Find where the given text appears and provide that cell's center as (x, y) coordinate. 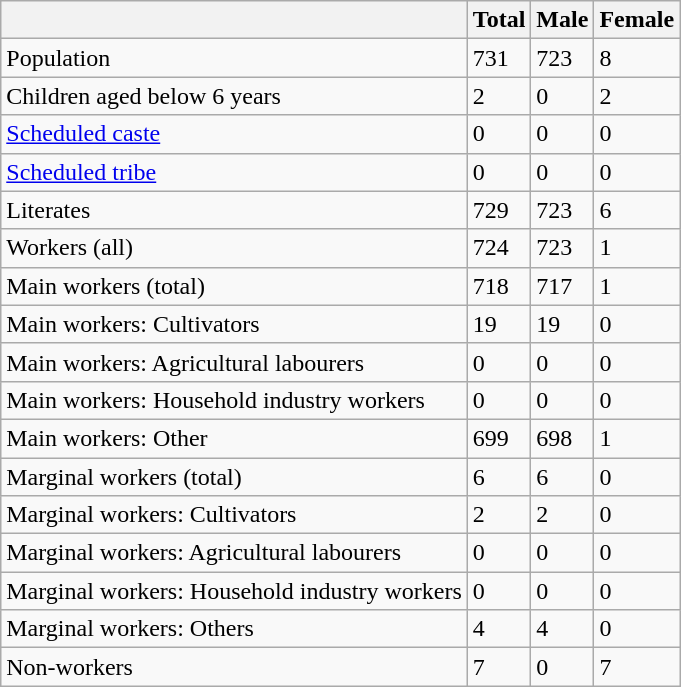
Male (562, 20)
Main workers: Other (234, 438)
8 (637, 58)
Total (499, 20)
718 (499, 286)
Scheduled caste (234, 134)
Main workers: Household industry workers (234, 400)
Main workers (total) (234, 286)
Non-workers (234, 667)
698 (562, 438)
717 (562, 286)
Literates (234, 210)
Female (637, 20)
731 (499, 58)
729 (499, 210)
Population (234, 58)
Marginal workers: Cultivators (234, 515)
Marginal workers: Agricultural labourers (234, 553)
Main workers: Cultivators (234, 324)
Marginal workers: Others (234, 629)
724 (499, 248)
Main workers: Agricultural labourers (234, 362)
699 (499, 438)
Marginal workers: Household industry workers (234, 591)
Scheduled tribe (234, 172)
Workers (all) (234, 248)
Marginal workers (total) (234, 477)
Children aged below 6 years (234, 96)
